Capture the cell that displays the provided text and extract its (X, Y) central coordinate. 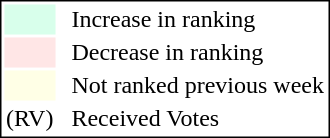
Received Votes (198, 119)
(RV) (29, 119)
Not ranked previous week (198, 85)
Increase in ranking (198, 19)
Decrease in ranking (198, 53)
